For the text-containing cell, return its midpoint in (X, Y) coordinate format. 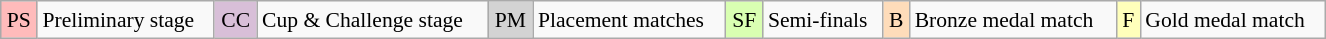
Preliminary stage (126, 20)
Semi-finals (823, 20)
PM (510, 20)
F (1128, 20)
Cup & Challenge stage (372, 20)
Gold medal match (1233, 20)
SF (744, 20)
PS (18, 20)
B (896, 20)
Placement matches (630, 20)
CC (236, 20)
Bronze medal match (1013, 20)
